Output the (X, Y) coordinate of the center of the cell containing the given text.  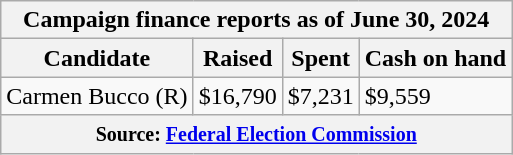
$7,231 (320, 96)
Spent (320, 58)
Carmen Bucco (R) (97, 96)
Campaign finance reports as of June 30, 2024 (256, 20)
Cash on hand (435, 58)
$9,559 (435, 96)
$16,790 (238, 96)
Raised (238, 58)
Candidate (97, 58)
Source: Federal Election Commission (256, 134)
